Return (x, y) of the center of cell containing provided text 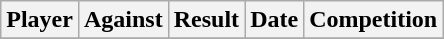
Result (206, 20)
Competition (374, 20)
Against (123, 20)
Date (274, 20)
Player (40, 20)
